Provide the [x, y] coordinate of the cell's center where the given text is located.  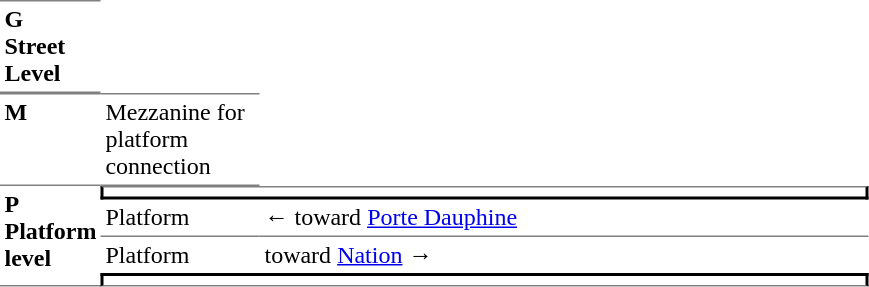
GStreet Level [50, 46]
Mezzanine for platform connection [180, 140]
PPlatform level [50, 236]
toward Nation → [564, 255]
← toward Porte Dauphine [564, 219]
M [50, 140]
